Scan for the cell matching the given text and deliver its [x, y] coordinate at center. 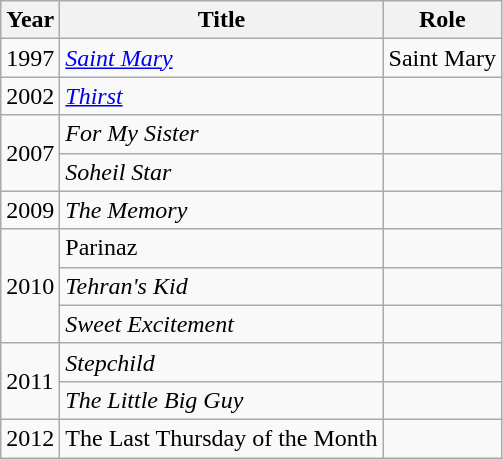
2009 [30, 210]
2010 [30, 286]
2007 [30, 153]
1997 [30, 58]
Tehran's Kid [222, 286]
The Little Big Guy [222, 400]
Thirst [222, 96]
Soheil Star [222, 172]
Stepchild [222, 362]
For My Sister [222, 134]
Year [30, 20]
Title [222, 20]
2012 [30, 438]
Role [442, 20]
Sweet Excitement [222, 324]
The Memory [222, 210]
2011 [30, 381]
2002 [30, 96]
The Last Thursday of the Month [222, 438]
Parinaz [222, 248]
